Extract the [x, y] coordinate from the center of the cell holding the provided text.  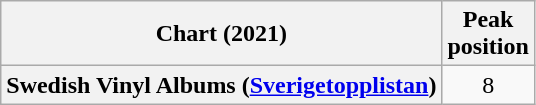
8 [488, 85]
Peakposition [488, 34]
Chart (2021) [222, 34]
Swedish Vinyl Albums (Sverigetopplistan) [222, 85]
